Return (x, y) of the center of cell containing provided text 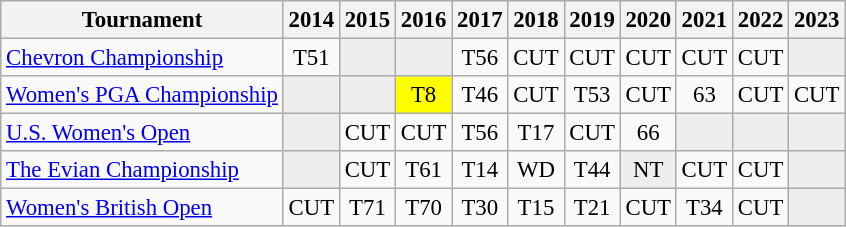
T61 (424, 170)
U.S. Women's Open (142, 133)
NT (648, 170)
T34 (704, 208)
2017 (480, 20)
T17 (536, 133)
2021 (704, 20)
2023 (817, 20)
Women's PGA Championship (142, 95)
2014 (311, 20)
WD (536, 170)
2016 (424, 20)
2020 (648, 20)
T14 (480, 170)
2018 (536, 20)
Tournament (142, 20)
T70 (424, 208)
T46 (480, 95)
T8 (424, 95)
2022 (760, 20)
T30 (480, 208)
T15 (536, 208)
T53 (592, 95)
66 (648, 133)
T21 (592, 208)
T71 (367, 208)
2015 (367, 20)
The Evian Championship (142, 170)
T51 (311, 58)
Chevron Championship (142, 58)
63 (704, 95)
T44 (592, 170)
Women's British Open (142, 208)
2019 (592, 20)
